From the cell containing the given text, extract its center point as (X, Y) coordinate. 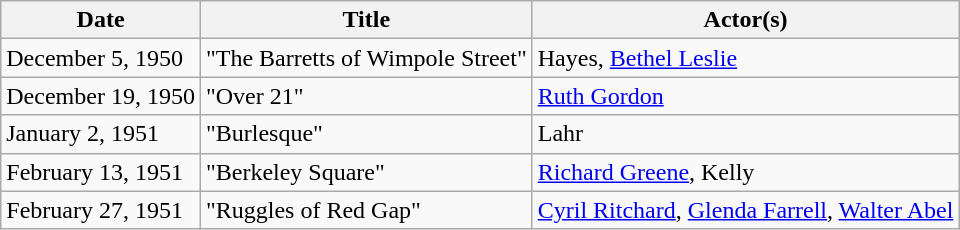
Lahr (746, 134)
January 2, 1951 (101, 134)
Cyril Ritchard, Glenda Farrell, Walter Abel (746, 210)
February 13, 1951 (101, 172)
Ruth Gordon (746, 96)
Actor(s) (746, 20)
December 19, 1950 (101, 96)
"Burlesque" (366, 134)
"The Barretts of Wimpole Street" (366, 58)
"Berkeley Square" (366, 172)
February 27, 1951 (101, 210)
"Ruggles of Red Gap" (366, 210)
Hayes, Bethel Leslie (746, 58)
December 5, 1950 (101, 58)
"Over 21" (366, 96)
Date (101, 20)
Richard Greene, Kelly (746, 172)
Title (366, 20)
